Capture the cell that displays the provided text and extract its [X, Y] central coordinate. 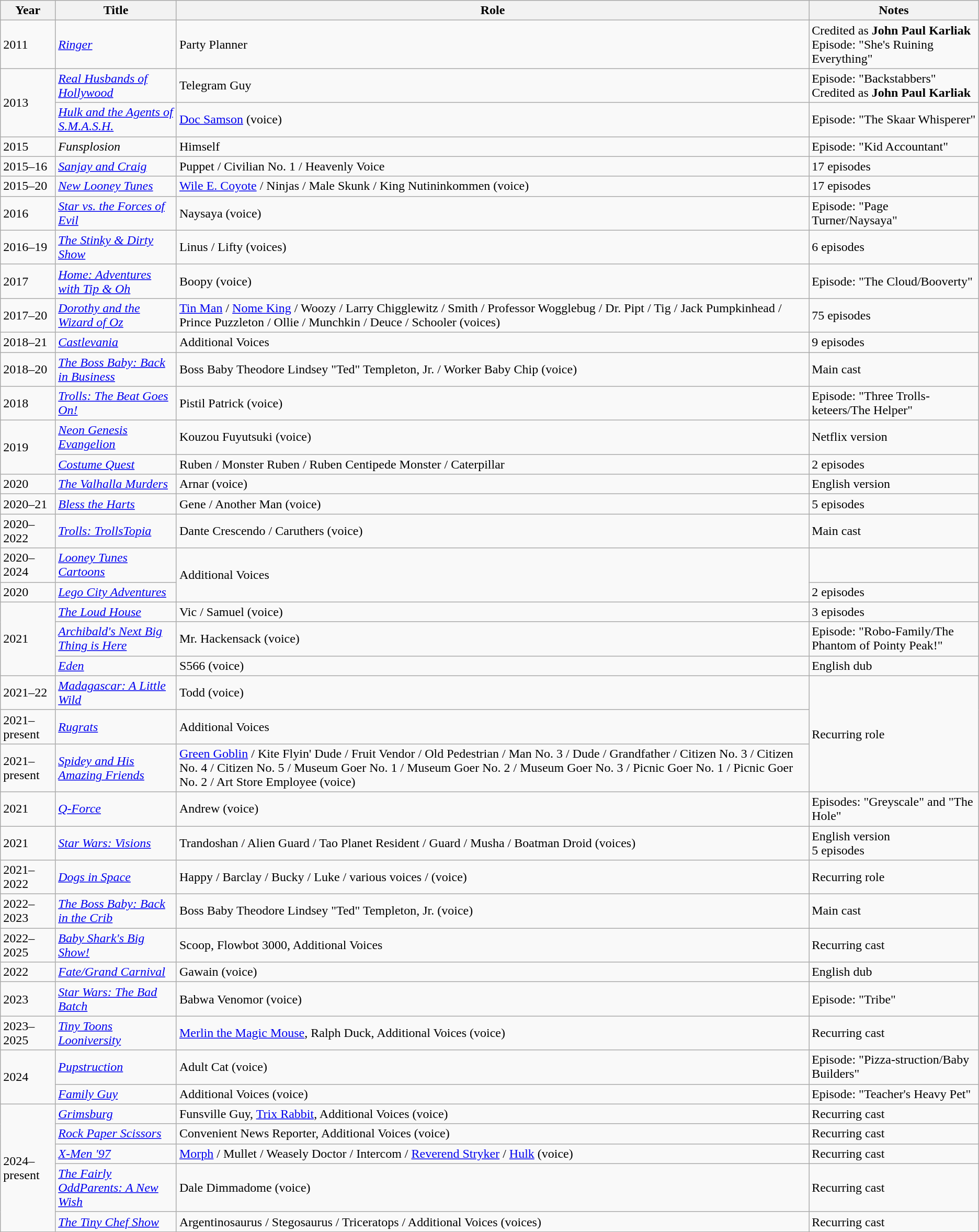
Argentinosaurus / Stegosaurus / Triceratops / Additional Voices (voices) [493, 1222]
2023–2025 [28, 1033]
Costume Quest [116, 464]
Puppet / Civilian No. 1 / Heavenly Voice [493, 166]
The Loud House [116, 612]
2016–19 [28, 247]
The Boss Baby: Back in the Crib [116, 911]
Baby Shark's Big Show! [116, 945]
Doc Samson (voice) [493, 119]
Grimsburg [116, 1114]
2018–21 [28, 342]
Vic / Samuel (voice) [493, 612]
75 episodes [894, 315]
Dale Dimmadome (voice) [493, 1188]
English version5 episodes [894, 843]
Arnar (voice) [493, 484]
Spidey and His Amazing Friends [116, 768]
X-Men '97 [116, 1154]
Episode: "The Skaar Whisperer" [894, 119]
Notes [894, 10]
2019 [28, 448]
Star vs. the Forces of Evil [116, 213]
Home: Adventures with Tip & Oh [116, 281]
Looney Tunes Cartoons [116, 565]
Boss Baby Theodore Lindsey "Ted" Templeton, Jr. / Worker Baby Chip (voice) [493, 369]
Sanjay and Craig [116, 166]
Hulk and the Agents of S.M.A.S.H. [116, 119]
2018 [28, 404]
Bless the Harts [116, 504]
Eden [116, 666]
Episode: "Three Trolls-keteers/The Helper" [894, 404]
Rugrats [116, 727]
Q-Force [116, 808]
Netflix version [894, 437]
2023 [28, 999]
Episode: "Teacher's Heavy Pet" [894, 1094]
Funsville Guy, Trix Rabbit, Additional Voices (voice) [493, 1114]
English version [894, 484]
3 episodes [894, 612]
Role [493, 10]
Neon Genesis Evangelion [116, 437]
The Fairly OddParents: A New Wish [116, 1188]
Himself [493, 146]
Madagascar: A Little Wild [116, 692]
Mr. Hackensack (voice) [493, 639]
Trandoshan / Alien Guard / Tao Planet Resident / Guard / Musha / Boatman Droid (voices) [493, 843]
Episodes: "Greyscale" and "The Hole" [894, 808]
Pupstruction [116, 1067]
The Stinky & Dirty Show [116, 247]
Scoop, Flowbot 3000, Additional Voices [493, 945]
2021–2022 [28, 877]
Ringer [116, 44]
Babwa Venomor (voice) [493, 999]
Gawain (voice) [493, 972]
Naysaya (voice) [493, 213]
Rock Paper Scissors [116, 1134]
Andrew (voice) [493, 808]
2022–2025 [28, 945]
Year [28, 10]
Boss Baby Theodore Lindsey "Ted" Templeton, Jr. (voice) [493, 911]
Archibald's Next Big Thing is Here [116, 639]
Party Planner [493, 44]
2013 [28, 102]
Ruben / Monster Ruben / Ruben Centipede Monster / Caterpillar [493, 464]
Funsplosion [116, 146]
2015 [28, 146]
2015–20 [28, 186]
The Boss Baby: Back in Business [116, 369]
2016 [28, 213]
2015–16 [28, 166]
Lego City Adventures [116, 592]
Kouzou Fuyutsuki (voice) [493, 437]
Episode: "Page Turner/Naysaya" [894, 213]
Episode: "Pizza-struction/Baby Builders" [894, 1067]
Convenient News Reporter, Additional Voices (voice) [493, 1134]
Episode: "Kid Accountant" [894, 146]
Episode: "Backstabbers"Credited as John Paul Karliak [894, 86]
2017–20 [28, 315]
Tiny Toons Looniversity [116, 1033]
Wile E. Coyote / Ninjas / Male Skunk / King Nutininkommen (voice) [493, 186]
Episode: "The Cloud/Booverty" [894, 281]
New Looney Tunes [116, 186]
5 episodes [894, 504]
Real Husbands of Hollywood [116, 86]
Merlin the Magic Mouse, Ralph Duck, Additional Voices (voice) [493, 1033]
2024–present [28, 1168]
Episode: "Tribe" [894, 999]
Star Wars: The Bad Batch [116, 999]
Linus / Lifty (voices) [493, 247]
Happy / Barclay / Bucky / Luke / various voices / (voice) [493, 877]
2020–2024 [28, 565]
Dorothy and the Wizard of Oz [116, 315]
2022–2023 [28, 911]
Star Wars: Visions [116, 843]
Gene / Another Man (voice) [493, 504]
Pistil Patrick (voice) [493, 404]
Family Guy [116, 1094]
Trolls: TrollsTopia [116, 531]
Episode: "Robo-Family/The Phantom of Pointy Peak!" [894, 639]
Dante Crescendo / Caruthers (voice) [493, 531]
Telegram Guy [493, 86]
Morph / Mullet / Weasely Doctor / Intercom / Reverend Stryker / Hulk (voice) [493, 1154]
2020–2022 [28, 531]
Title [116, 10]
Fate/Grand Carnival [116, 972]
9 episodes [894, 342]
2021–22 [28, 692]
Trolls: The Beat Goes On! [116, 404]
Credited as John Paul KarliakEpisode: "She's Ruining Everything" [894, 44]
Dogs in Space [116, 877]
2024 [28, 1077]
Castlevania [116, 342]
Adult Cat (voice) [493, 1067]
6 episodes [894, 247]
2022 [28, 972]
The Valhalla Murders [116, 484]
2011 [28, 44]
The Tiny Chef Show [116, 1222]
S566 (voice) [493, 666]
Additional Voices (voice) [493, 1094]
2017 [28, 281]
2020–21 [28, 504]
2018–20 [28, 369]
Todd (voice) [493, 692]
Boopy (voice) [493, 281]
